Determine the (X, Y) coordinate at the center of the cell enclosing the given text.  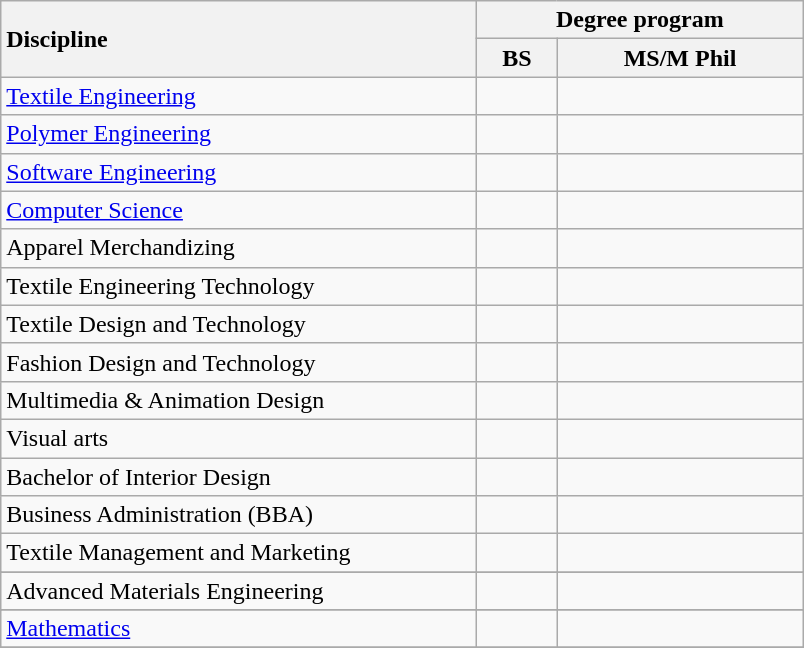
Discipline (239, 39)
Mathematics (239, 629)
Visual arts (239, 438)
Polymer Engineering (239, 134)
Textile Engineering (239, 96)
Bachelor of Interior Design (239, 477)
Apparel Merchandizing (239, 248)
Textile Engineering Technology (239, 286)
Degree program (640, 20)
Fashion Design and Technology (239, 362)
Multimedia & Animation Design (239, 400)
BS (517, 58)
Software Engineering (239, 172)
MS/M Phil (680, 58)
Advanced Materials Engineering (239, 591)
Business Administration (BBA) (239, 515)
Textile Management and Marketing (239, 553)
Computer Science (239, 210)
Textile Design and Technology (239, 324)
